Detect which cell encompasses the target text, then output its [x, y] center coordinate. 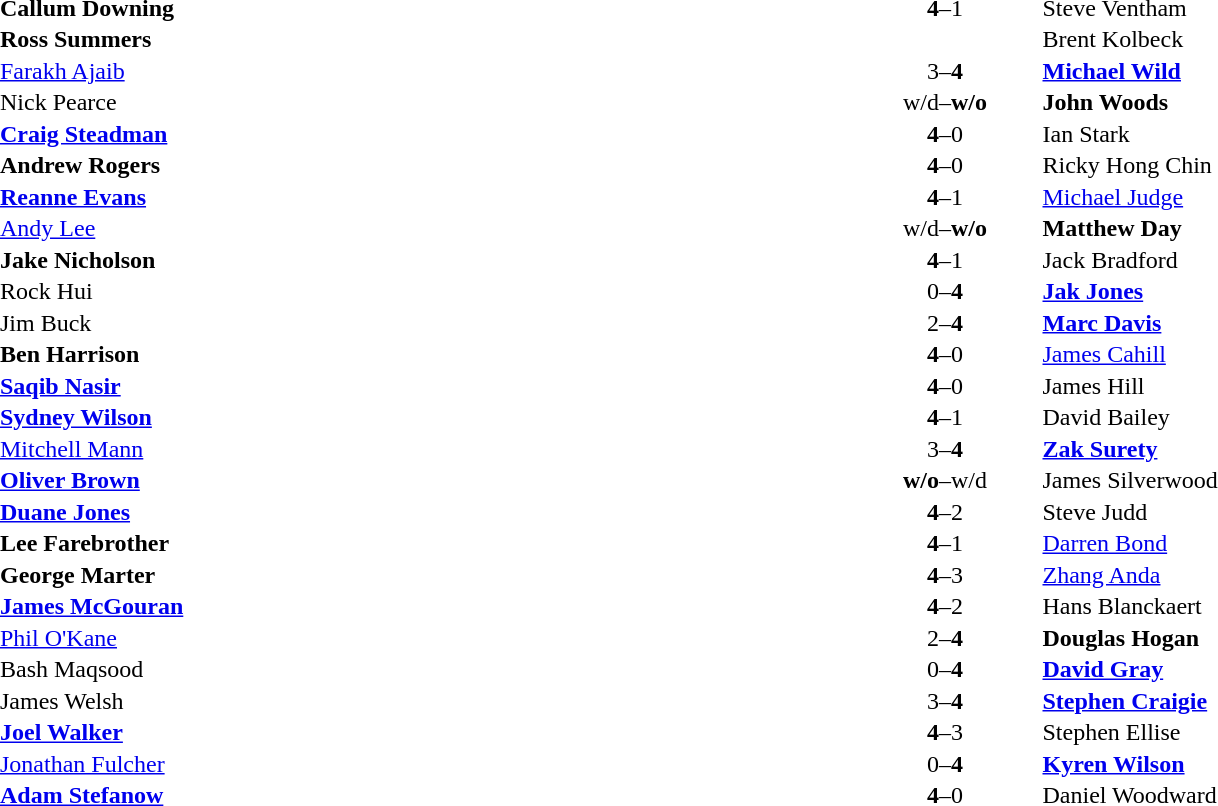
w/o–w/d [944, 481]
